For the text-containing cell, return its midpoint in [X, Y] coordinate format. 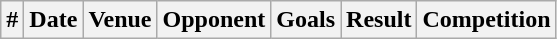
Date [54, 20]
# [12, 20]
Competition [486, 20]
Venue [120, 20]
Opponent [214, 20]
Goals [306, 20]
Result [379, 20]
